Output the (X, Y) coordinate of the center of the cell containing the given text.  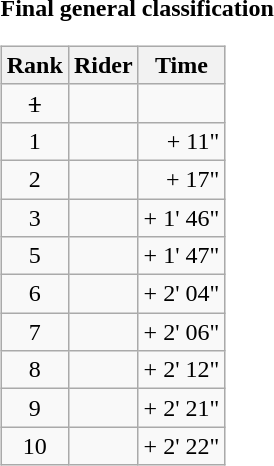
+ 2' 12" (182, 370)
+ 2' 22" (182, 446)
10 (34, 446)
+ 2' 21" (182, 408)
+ 17" (182, 179)
Rider (103, 65)
7 (34, 332)
2 (34, 179)
6 (34, 294)
9 (34, 408)
3 (34, 217)
5 (34, 256)
+ 1' 46" (182, 217)
Time (182, 65)
8 (34, 370)
+ 1' 47" (182, 256)
+ 2' 04" (182, 294)
+ 2' 06" (182, 332)
Rank (34, 65)
+ 11" (182, 141)
